Determine the [x, y] coordinate at the center of the cell enclosing the given text.  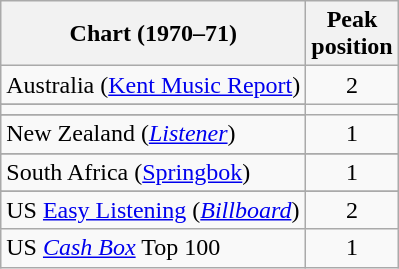
Chart (1970–71) [154, 34]
Australia (Kent Music Report) [154, 85]
US Easy Listening (Billboard) [154, 210]
Peakposition [352, 34]
South Africa (Springbok) [154, 172]
New Zealand (Listener) [154, 134]
US Cash Box Top 100 [154, 248]
